Return the (x, y) coordinate for the center point of the cell that contains the specified text.  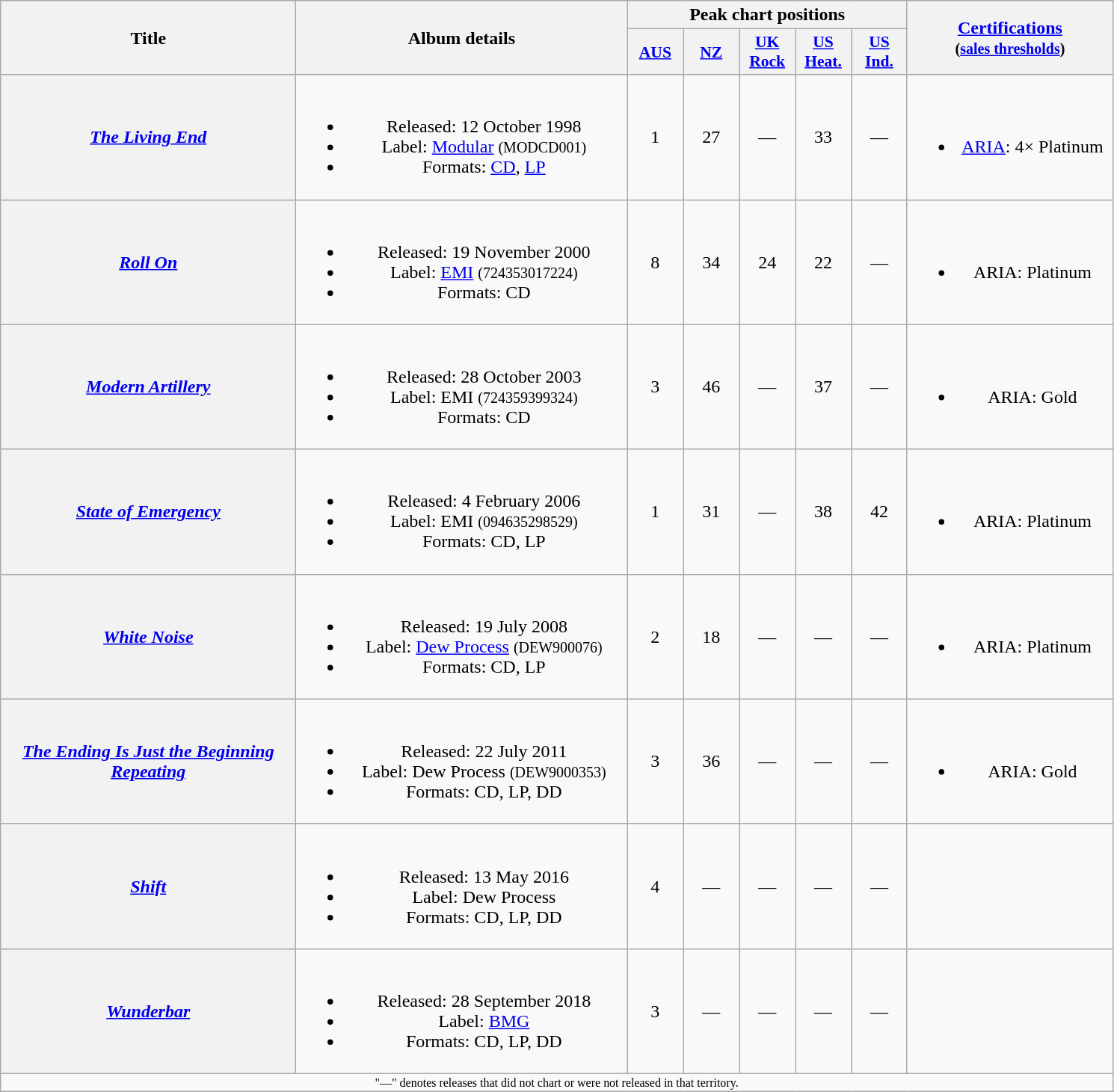
Title (148, 37)
Released: 19 July 2008Label: Dew Process (DEW900076)Formats: CD, LP (462, 637)
46 (712, 387)
The Ending Is Just the Beginning Repeating (148, 761)
4 (655, 886)
Released: 12 October 1998Label: Modular (MODCD001)Formats: CD, LP (462, 138)
Roll On (148, 262)
The Living End (148, 138)
27 (712, 138)
Shift (148, 886)
Released: 28 September 2018Label: BMGFormats: CD, LP, DD (462, 1011)
Released: 4 February 2006Label: EMI (094635298529)Formats: CD, LP (462, 511)
UKRock (767, 52)
ARIA: 4× Platinum (1009, 138)
37 (824, 387)
22 (824, 262)
White Noise (148, 637)
Album details (462, 37)
Wunderbar (148, 1011)
8 (655, 262)
2 (655, 637)
US Heat. (824, 52)
US Ind. (879, 52)
NZ (712, 52)
Certifications(sales thresholds) (1009, 37)
31 (712, 511)
42 (879, 511)
Peak chart positions (767, 15)
34 (712, 262)
18 (712, 637)
State of Emergency (148, 511)
Released: 22 July 2011Label: Dew Process (DEW9000353)Formats: CD, LP, DD (462, 761)
Released: 28 October 2003Label: EMI (724359399324)Formats: CD (462, 387)
Modern Artillery (148, 387)
38 (824, 511)
33 (824, 138)
24 (767, 262)
Released: 19 November 2000Label: EMI (724353017224)Formats: CD (462, 262)
"—" denotes releases that did not chart or were not released in that territory. (557, 1082)
Released: 13 May 2016Label: Dew ProcessFormats: CD, LP, DD (462, 886)
36 (712, 761)
AUS (655, 52)
